Pinpoint the cell where the given text exists, returning its [x, y] midpoint coordinate. 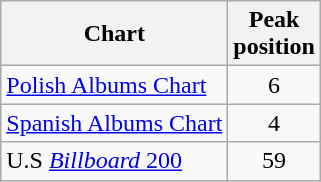
Spanish Albums Chart [114, 123]
Chart [114, 34]
Polish Albums Chart [114, 85]
59 [274, 161]
U.S Billboard 200 [114, 161]
Peakposition [274, 34]
4 [274, 123]
6 [274, 85]
